Return [X, Y] of the center of cell containing provided text 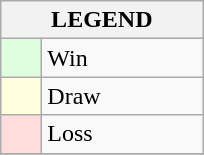
Loss [122, 134]
LEGEND [102, 20]
Win [122, 58]
Draw [122, 96]
